Locate the cell with the specified text and output its (X, Y) center coordinate. 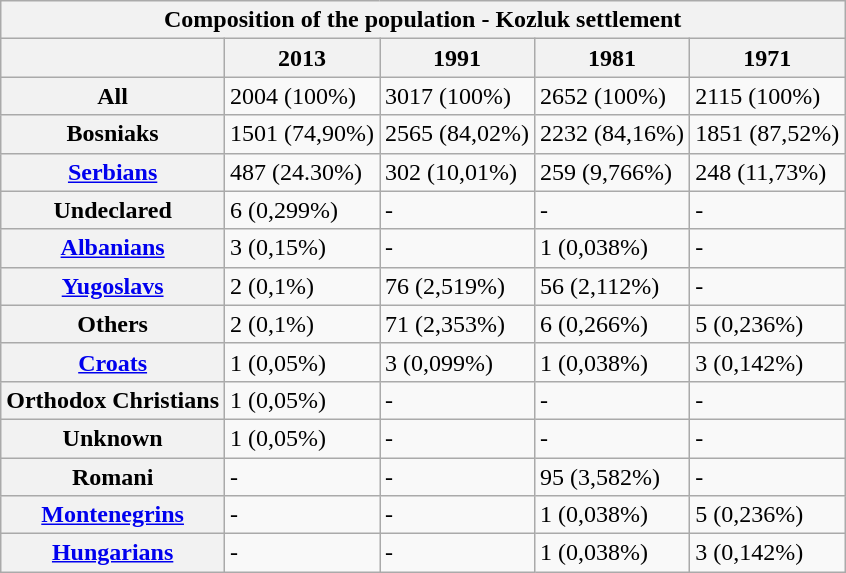
All (113, 96)
1501 (74,90%) (302, 134)
1971 (768, 58)
2115 (100%) (768, 96)
3 (0,15%) (302, 248)
2232 (84,16%) (612, 134)
1991 (458, 58)
3 (0,099%) (458, 362)
Orthodox Christians (113, 400)
Yugoslavs (113, 286)
Unknown (113, 438)
3017 (100%) (458, 96)
6 (0,299%) (302, 210)
Hungarians (113, 553)
95 (3,582%) (612, 477)
Others (113, 324)
Undeclared (113, 210)
6 (0,266%) (612, 324)
259 (9,766%) (612, 172)
Montenegrins (113, 515)
248 (11,73%) (768, 172)
Romani (113, 477)
Croats (113, 362)
2652 (100%) (612, 96)
71 (2,353%) (458, 324)
302 (10,01%) (458, 172)
1851 (87,52%) (768, 134)
2004 (100%) (302, 96)
56 (2,112%) (612, 286)
Serbians (113, 172)
2565 (84,02%) (458, 134)
487 (24.30%) (302, 172)
Composition of the population - Kozluk settlement (423, 20)
1981 (612, 58)
2013 (302, 58)
Albanians (113, 248)
Bosniaks (113, 134)
76 (2,519%) (458, 286)
